Search for the cell housing the specified text and yield its [X, Y] center coordinate. 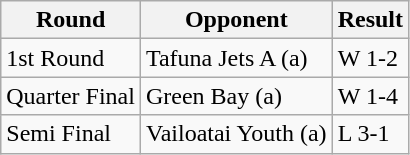
Round [71, 20]
Vailoatai Youth (a) [236, 134]
L 3-1 [370, 134]
W 1-2 [370, 58]
Quarter Final [71, 96]
Result [370, 20]
Tafuna Jets A (a) [236, 58]
Semi Final [71, 134]
Opponent [236, 20]
1st Round [71, 58]
W 1-4 [370, 96]
Green Bay (a) [236, 96]
